From the cell containing the given text, extract its center point as [x, y] coordinate. 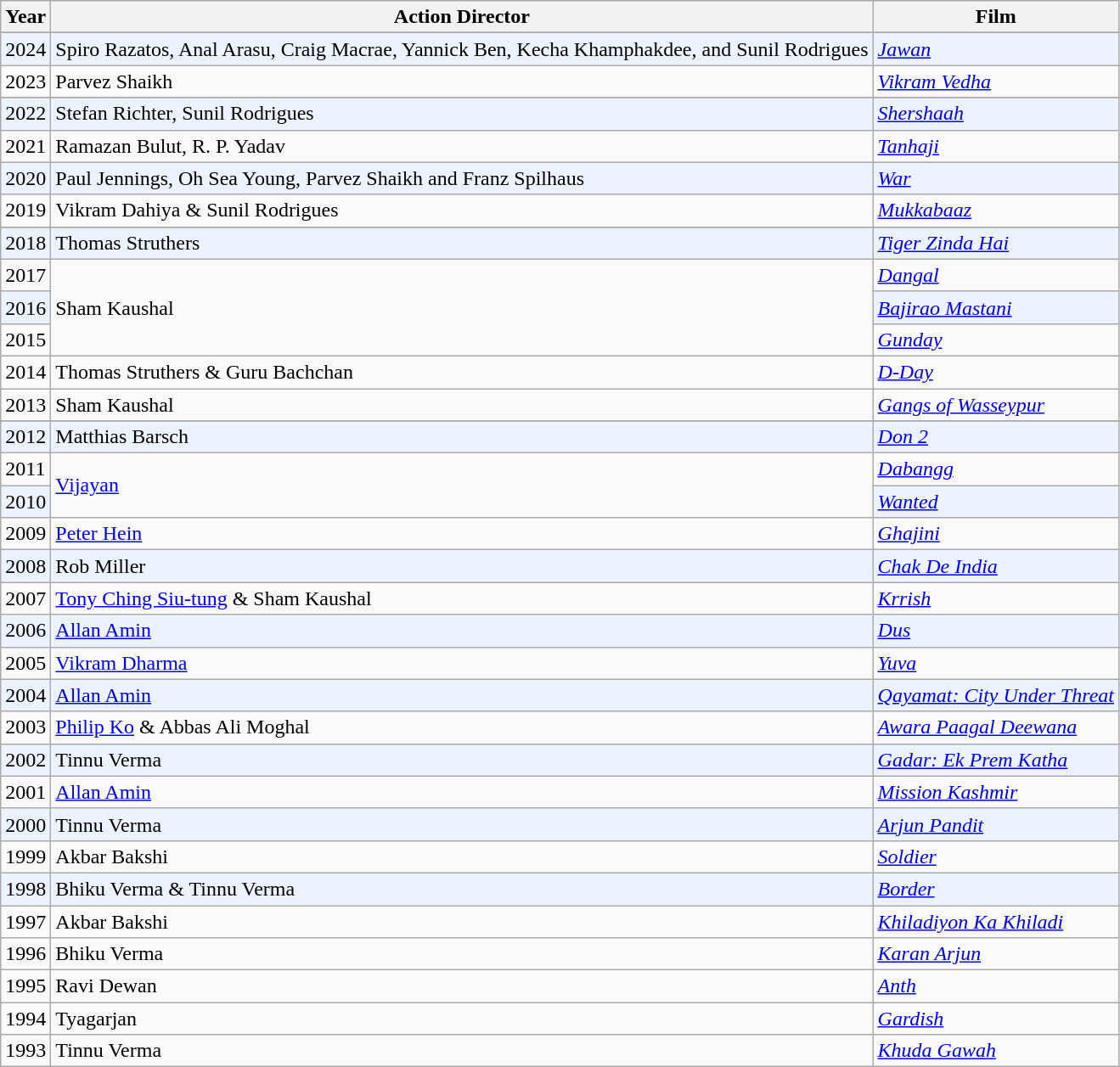
2007 [25, 598]
Ramazan Bulut, R. P. Yadav [462, 146]
Wanted [995, 502]
Parvez Shaikh [462, 81]
2003 [25, 727]
2005 [25, 663]
1999 [25, 856]
Tony Ching Siu-tung & Sham Kaushal [462, 598]
2000 [25, 824]
2002 [25, 760]
1997 [25, 921]
2017 [25, 275]
Qayamat: City Under Threat [995, 695]
Soldier [995, 856]
2016 [25, 307]
Rob Miller [462, 566]
Arjun Pandit [995, 824]
Tanhaji [995, 146]
2023 [25, 81]
1994 [25, 1019]
Vikram Dahiya & Sunil Rodrigues [462, 211]
Thomas Struthers [462, 243]
1995 [25, 986]
Bhiku Verma [462, 954]
Bajirao Mastani [995, 307]
2010 [25, 502]
2012 [25, 437]
Gunday [995, 340]
Vikram Dharma [462, 663]
2018 [25, 243]
2014 [25, 372]
2015 [25, 340]
Gardish [995, 1019]
1998 [25, 889]
Matthias Barsch [462, 437]
Ghajini [995, 534]
Khuda Gawah [995, 1051]
Ravi Dewan [462, 986]
Spiro Razatos, Anal Arasu, Craig Macrae, Yannick Ben, Kecha Khamphakdee, and Sunil Rodrigues [462, 49]
Chak De India [995, 566]
Khiladiyon Ka Khiladi [995, 921]
D-Day [995, 372]
2004 [25, 695]
2013 [25, 405]
Dangal [995, 275]
2019 [25, 211]
Philip Ko & Abbas Ali Moghal [462, 727]
Bhiku Verma & Tinnu Verma [462, 889]
2011 [25, 469]
Mukkabaaz [995, 211]
Gadar: Ek Prem Katha [995, 760]
2008 [25, 566]
Border [995, 889]
Awara Paagal Deewana [995, 727]
Don 2 [995, 437]
Mission Kashmir [995, 792]
Vijayan [462, 486]
Anth [995, 986]
Dabangg [995, 469]
2001 [25, 792]
1996 [25, 954]
2006 [25, 631]
Karan Arjun [995, 954]
Stefan Richter, Sunil Rodrigues [462, 114]
Year [25, 17]
Yuva [995, 663]
Shershaah [995, 114]
2021 [25, 146]
Dus [995, 631]
Peter Hein [462, 534]
Film [995, 17]
Action Director [462, 17]
Tiger Zinda Hai [995, 243]
2022 [25, 114]
Krrish [995, 598]
Paul Jennings, Oh Sea Young, Parvez Shaikh and Franz Spilhaus [462, 178]
1993 [25, 1051]
War [995, 178]
Thomas Struthers & Guru Bachchan [462, 372]
Gangs of Wasseypur [995, 405]
2024 [25, 49]
Tyagarjan [462, 1019]
2020 [25, 178]
2009 [25, 534]
Jawan [995, 49]
Vikram Vedha [995, 81]
